For the text-containing cell, return its midpoint in (X, Y) coordinate format. 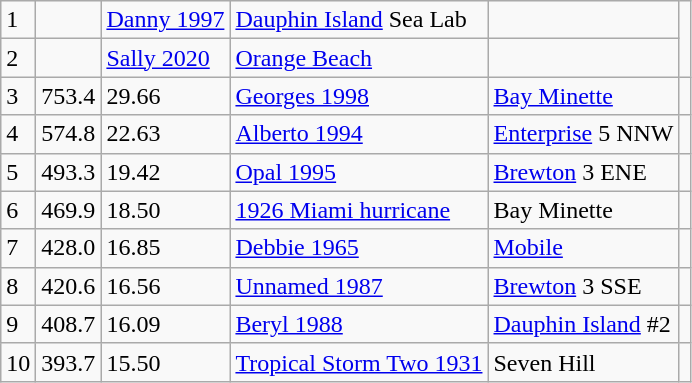
Tropical Storm Two 1931 (359, 362)
22.63 (166, 134)
Danny 1997 (166, 20)
393.7 (68, 362)
1926 Miami hurricane (359, 210)
16.09 (166, 324)
10 (18, 362)
18.50 (166, 210)
19.42 (166, 172)
408.7 (68, 324)
Seven Hill (584, 362)
753.4 (68, 96)
574.8 (68, 134)
Georges 1998 (359, 96)
5 (18, 172)
Sally 2020 (166, 58)
Dauphin Island #2 (584, 324)
29.66 (166, 96)
Unnamed 1987 (359, 286)
6 (18, 210)
Enterprise 5 NNW (584, 134)
420.6 (68, 286)
Orange Beach (359, 58)
2 (18, 58)
3 (18, 96)
428.0 (68, 248)
16.56 (166, 286)
469.9 (68, 210)
15.50 (166, 362)
Debbie 1965 (359, 248)
Dauphin Island Sea Lab (359, 20)
16.85 (166, 248)
Mobile (584, 248)
7 (18, 248)
Opal 1995 (359, 172)
8 (18, 286)
4 (18, 134)
Brewton 3 SSE (584, 286)
Beryl 1988 (359, 324)
Brewton 3 ENE (584, 172)
Alberto 1994 (359, 134)
9 (18, 324)
493.3 (68, 172)
1 (18, 20)
